Return (x, y) of the center of cell containing provided text 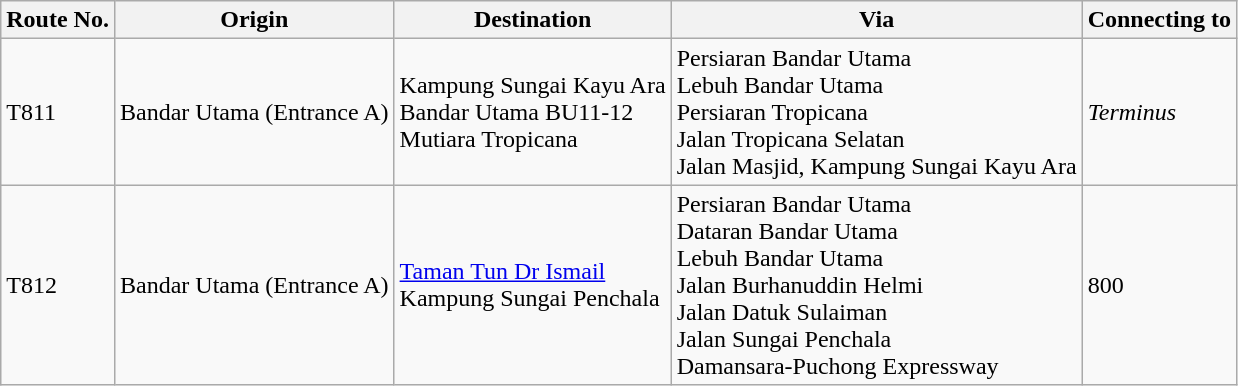
Kampung Sungai Kayu Ara Bandar Utama BU11-12 Mutiara Tropicana (532, 112)
Taman Tun Dr Ismail Kampung Sungai Penchala (532, 285)
Connecting to (1159, 20)
800 (1159, 285)
T812 (58, 285)
Persiaran Bandar Utama Lebuh Bandar Utama Persiaran Tropicana Jalan Tropicana Selatan Jalan Masjid, Kampung Sungai Kayu Ara (876, 112)
Via (876, 20)
Terminus (1159, 112)
Route No. (58, 20)
Destination (532, 20)
Origin (254, 20)
T811 (58, 112)
